Find where the given text appears and provide that cell's center as (x, y) coordinate. 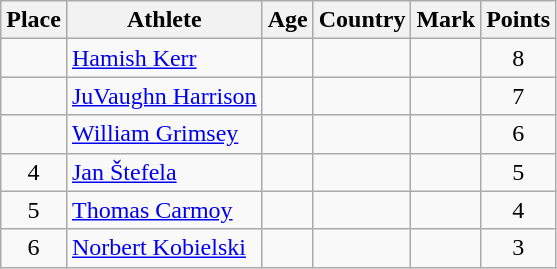
3 (518, 248)
JuVaughn Harrison (164, 96)
William Grimsey (164, 134)
Hamish Kerr (164, 58)
Mark (446, 20)
Age (288, 20)
Thomas Carmoy (164, 210)
Athlete (164, 20)
Norbert Kobielski (164, 248)
Jan Štefela (164, 172)
Points (518, 20)
Country (362, 20)
Place (34, 20)
8 (518, 58)
7 (518, 96)
